Find where the given text appears and provide that cell's center as [X, Y] coordinate. 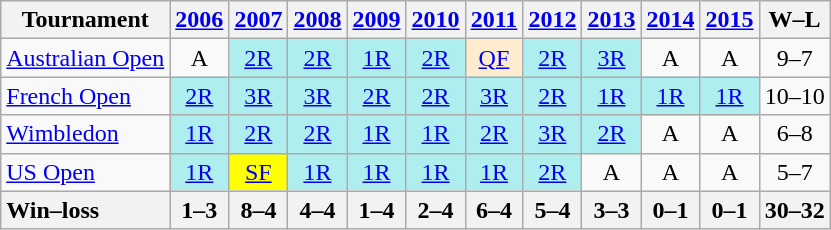
2008 [318, 20]
2010 [436, 20]
2011 [494, 20]
2007 [258, 20]
1–4 [376, 210]
10–10 [794, 96]
W–L [794, 20]
1–3 [200, 210]
3–3 [612, 210]
2006 [200, 20]
8–4 [258, 210]
2–4 [436, 210]
2009 [376, 20]
9–7 [794, 58]
30–32 [794, 210]
2013 [612, 20]
2012 [552, 20]
2014 [670, 20]
6–4 [494, 210]
Win–loss [86, 210]
6–8 [794, 134]
US Open [86, 172]
French Open [86, 96]
4–4 [318, 210]
Tournament [86, 20]
5–4 [552, 210]
Australian Open [86, 58]
Wimbledon [86, 134]
QF [494, 58]
5–7 [794, 172]
SF [258, 172]
2015 [730, 20]
